Return (X, Y) of the center of cell containing provided text 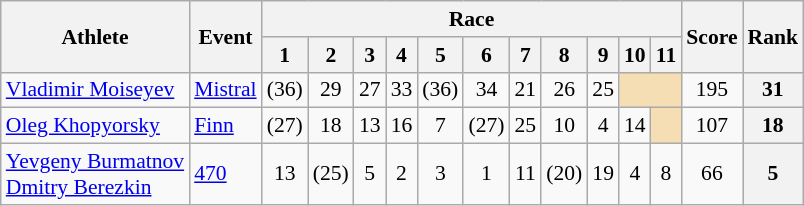
66 (712, 174)
195 (712, 90)
26 (564, 90)
107 (712, 126)
Yevgeny BurmatnovDmitry Berezkin (95, 174)
Rank (774, 36)
29 (331, 90)
27 (370, 90)
Athlete (95, 36)
33 (402, 90)
Race (472, 19)
31 (774, 90)
19 (603, 174)
(25) (331, 174)
Oleg Khopyorsky (95, 126)
Vladimir Moiseyev (95, 90)
16 (402, 126)
Mistral (225, 90)
14 (635, 126)
9 (603, 55)
6 (486, 55)
(20) (564, 174)
470 (225, 174)
Event (225, 36)
34 (486, 90)
21 (525, 90)
Score (712, 36)
Finn (225, 126)
